Search for the cell housing the specified text and yield its [x, y] center coordinate. 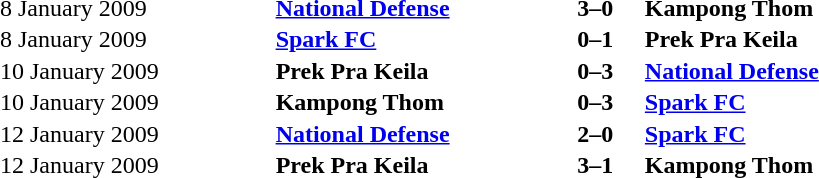
Kampong Thom [424, 103]
2–0 [609, 134]
Spark FC [424, 39]
Prek Pra Keila [424, 71]
0–1 [609, 39]
National Defense [424, 134]
